Provide the [x, y] coordinate of the cell's center where the given text is located.  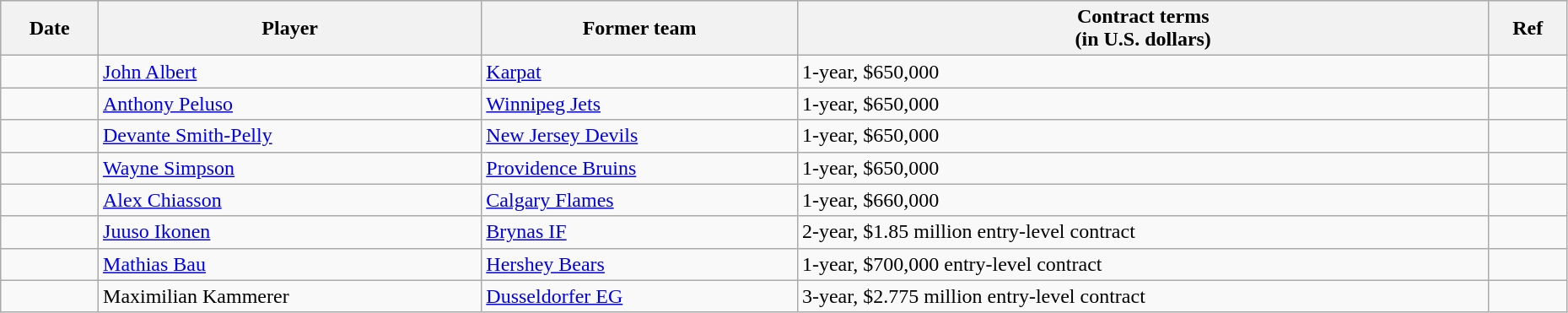
1-year, $700,000 entry-level contract [1143, 264]
Anthony Peluso [290, 104]
John Albert [290, 72]
Mathias Bau [290, 264]
Brynas IF [639, 232]
Calgary Flames [639, 200]
2-year, $1.85 million entry-level contract [1143, 232]
1-year, $660,000 [1143, 200]
Ref [1528, 29]
Date [50, 29]
Devante Smith-Pelly [290, 136]
3-year, $2.775 million entry-level contract [1143, 296]
Player [290, 29]
Karpat [639, 72]
Alex Chiasson [290, 200]
Wayne Simpson [290, 168]
Former team [639, 29]
Winnipeg Jets [639, 104]
New Jersey Devils [639, 136]
Providence Bruins [639, 168]
Hershey Bears [639, 264]
Contract terms(in U.S. dollars) [1143, 29]
Maximilian Kammerer [290, 296]
Juuso Ikonen [290, 232]
Dusseldorfer EG [639, 296]
